For the text-containing cell, return its midpoint in [x, y] coordinate format. 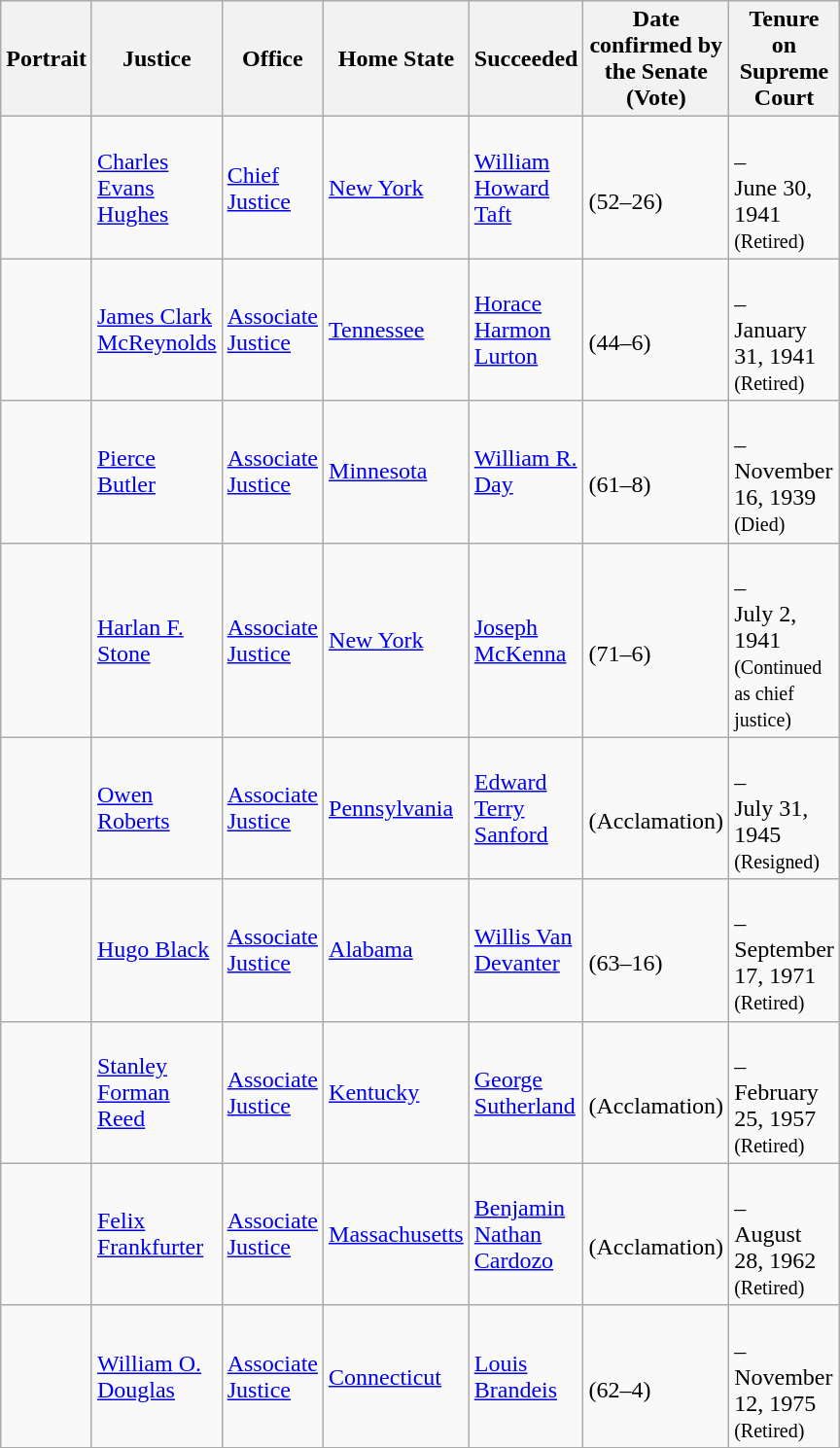
Office [272, 58]
James Clark McReynolds [157, 330]
George Sutherland [526, 1092]
Connecticut [397, 1376]
(71–6) [656, 640]
–January 31, 1941(Retired) [785, 330]
Stanley Forman Reed [157, 1092]
Felix Frankfurter [157, 1234]
Pennsylvania [397, 808]
William Howard Taft [526, 188]
Hugo Black [157, 950]
(44–6) [656, 330]
Massachusetts [397, 1234]
Edward Terry Sanford [526, 808]
–November 12, 1975(Retired) [785, 1376]
–November 16, 1939(Died) [785, 472]
–June 30, 1941(Retired) [785, 188]
–September 17, 1971(Retired) [785, 950]
Pierce Butler [157, 472]
Date confirmed by the Senate(Vote) [656, 58]
Tennessee [397, 330]
Benjamin Nathan Cardozo [526, 1234]
Owen Roberts [157, 808]
Tenure on Supreme Court [785, 58]
Alabama [397, 950]
Harlan F. Stone [157, 640]
–July 2, 1941(Continued as chief justice) [785, 640]
Justice [157, 58]
Kentucky [397, 1092]
(52–26) [656, 188]
Louis Brandeis [526, 1376]
Charles Evans Hughes [157, 188]
Succeeded [526, 58]
William O. Douglas [157, 1376]
Portrait [47, 58]
(62–4) [656, 1376]
Horace Harmon Lurton [526, 330]
Home State [397, 58]
–July 31, 1945(Resigned) [785, 808]
–February 25, 1957(Retired) [785, 1092]
(61–8) [656, 472]
Chief Justice [272, 188]
William R. Day [526, 472]
Joseph McKenna [526, 640]
–August 28, 1962(Retired) [785, 1234]
Minnesota [397, 472]
Willis Van Devanter [526, 950]
(63–16) [656, 950]
